Capture the cell that displays the provided text and extract its (X, Y) central coordinate. 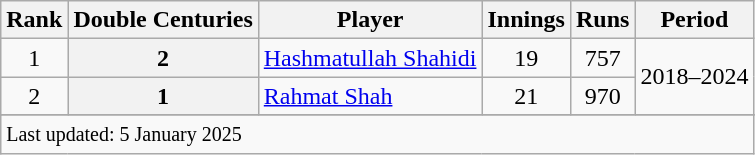
Period (694, 20)
21 (526, 96)
Rank (34, 20)
Runs (602, 20)
19 (526, 58)
Hashmatullah Shahidi (370, 58)
Player (370, 20)
Double Centuries (163, 20)
Innings (526, 20)
757 (602, 58)
Rahmat Shah (370, 96)
970 (602, 96)
2018–2024 (694, 77)
Last updated: 5 January 2025 (378, 134)
